Determine the (x, y) coordinate at the center of the cell enclosing the given text.  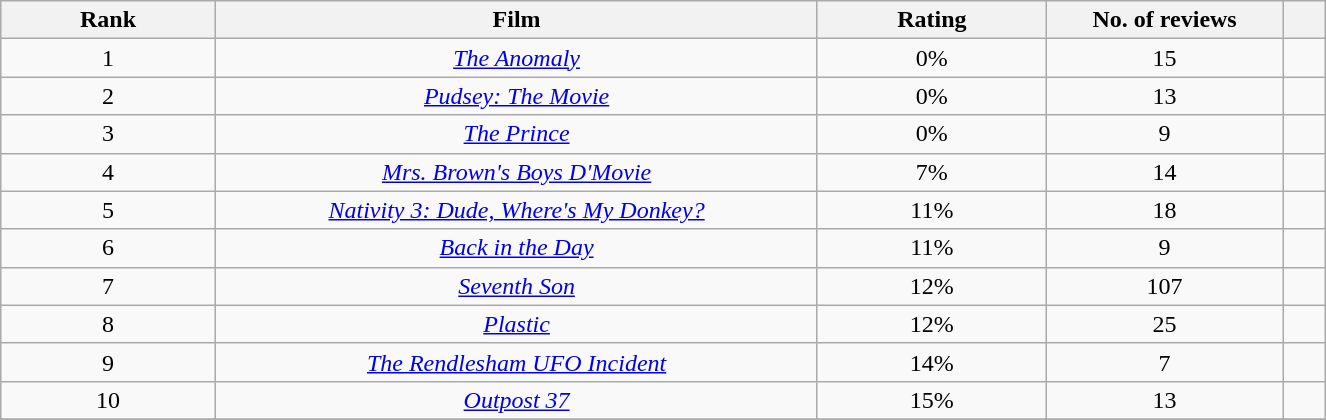
3 (108, 134)
7% (932, 172)
15% (932, 400)
Rank (108, 20)
15 (1164, 58)
The Anomaly (517, 58)
18 (1164, 210)
4 (108, 172)
Outpost 37 (517, 400)
Mrs. Brown's Boys D'Movie (517, 172)
1 (108, 58)
Plastic (517, 324)
6 (108, 248)
2 (108, 96)
107 (1164, 286)
No. of reviews (1164, 20)
Film (517, 20)
The Rendlesham UFO Incident (517, 362)
8 (108, 324)
Back in the Day (517, 248)
14% (932, 362)
Nativity 3: Dude, Where's My Donkey? (517, 210)
10 (108, 400)
5 (108, 210)
Seventh Son (517, 286)
14 (1164, 172)
25 (1164, 324)
The Prince (517, 134)
Pudsey: The Movie (517, 96)
Rating (932, 20)
